Detect which cell encompasses the target text, then output its (X, Y) center coordinate. 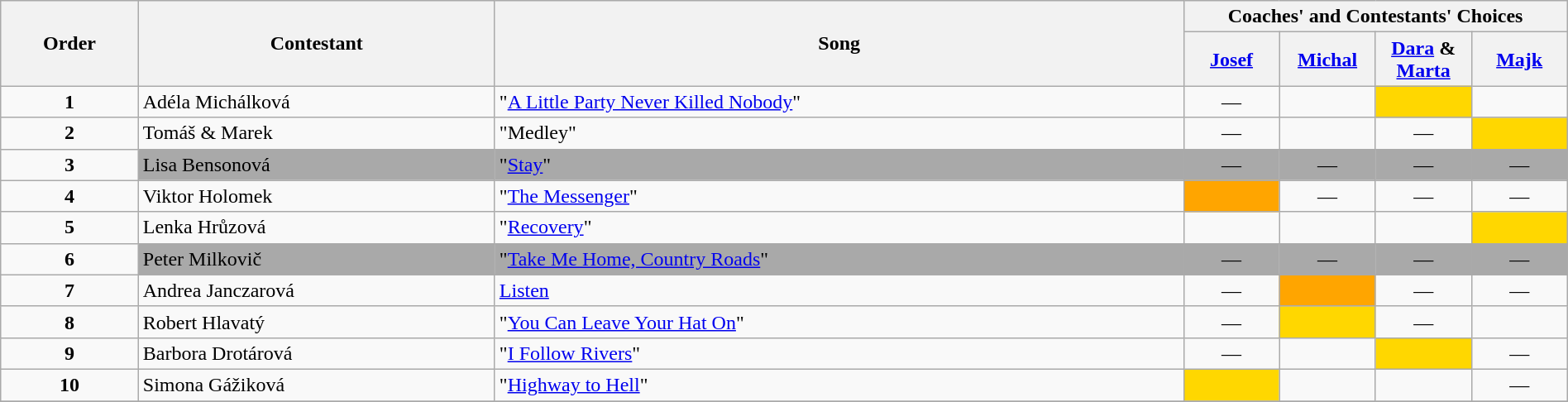
Josef (1231, 60)
"Medley" (839, 133)
Tomáš & Marek (316, 133)
"Recovery" (839, 227)
Barbora Drotárová (316, 353)
Peter Milkovič (316, 259)
Simona Gážiková (316, 385)
8 (69, 322)
5 (69, 227)
4 (69, 196)
Robert Hlavatý (316, 322)
Listen (839, 290)
"Highway to Hell" (839, 385)
Coaches' and Contestants' Choices (1375, 17)
9 (69, 353)
1 (69, 102)
Order (69, 43)
Lisa Bensonová (316, 165)
Contestant (316, 43)
Viktor Holomek (316, 196)
Dara & Marta (1423, 60)
2 (69, 133)
Adéla Michálková (316, 102)
7 (69, 290)
"Stay" (839, 165)
"A Little Party Never Killed Nobody" (839, 102)
Song (839, 43)
"I Follow Rivers" (839, 353)
3 (69, 165)
6 (69, 259)
Andrea Janczarová (316, 290)
"The Messenger" (839, 196)
10 (69, 385)
Michal (1327, 60)
"Take Me Home, Country Roads" (839, 259)
Lenka Hrůzová (316, 227)
"You Can Leave Your Hat On" (839, 322)
Majk (1519, 60)
